Determine the (X, Y) coordinate at the center of the cell enclosing the given text.  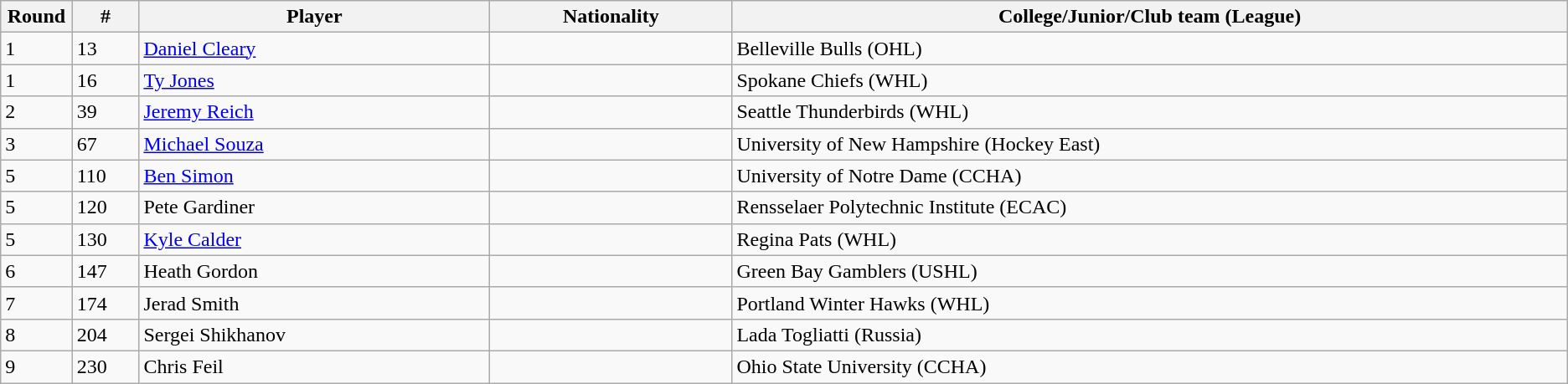
120 (106, 207)
Kyle Calder (315, 239)
Spokane Chiefs (WHL) (1149, 80)
Jerad Smith (315, 303)
Green Bay Gamblers (USHL) (1149, 271)
Jeremy Reich (315, 112)
67 (106, 144)
13 (106, 49)
College/Junior/Club team (League) (1149, 17)
Ben Simon (315, 176)
130 (106, 239)
Sergei Shikhanov (315, 335)
110 (106, 176)
Daniel Cleary (315, 49)
3 (37, 144)
Nationality (611, 17)
Lada Togliatti (Russia) (1149, 335)
University of Notre Dame (CCHA) (1149, 176)
147 (106, 271)
Ty Jones (315, 80)
Belleville Bulls (OHL) (1149, 49)
University of New Hampshire (Hockey East) (1149, 144)
Seattle Thunderbirds (WHL) (1149, 112)
Michael Souza (315, 144)
Rensselaer Polytechnic Institute (ECAC) (1149, 207)
Heath Gordon (315, 271)
Player (315, 17)
Chris Feil (315, 366)
16 (106, 80)
Regina Pats (WHL) (1149, 239)
7 (37, 303)
Portland Winter Hawks (WHL) (1149, 303)
6 (37, 271)
Ohio State University (CCHA) (1149, 366)
39 (106, 112)
204 (106, 335)
174 (106, 303)
# (106, 17)
9 (37, 366)
2 (37, 112)
Round (37, 17)
Pete Gardiner (315, 207)
230 (106, 366)
8 (37, 335)
